For the text-containing cell, return its midpoint in (X, Y) coordinate format. 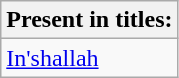
In'shallah (90, 58)
Present in titles: (90, 20)
